From the cell containing the given text, extract its center point as [x, y] coordinate. 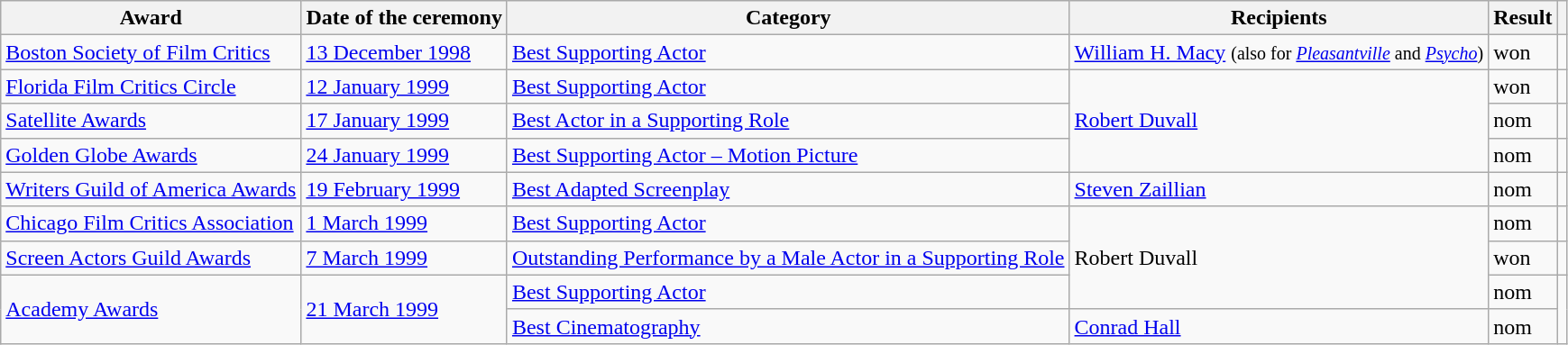
Best Actor in a Supporting Role [788, 121]
Boston Society of Film Critics [151, 52]
1 March 1999 [404, 223]
19 February 1999 [404, 189]
13 December 1998 [404, 52]
Recipients [1279, 18]
Award [151, 18]
Best Adapted Screenplay [788, 189]
Date of the ceremony [404, 18]
17 January 1999 [404, 121]
William H. Macy (also for Pleasantville and Psycho) [1279, 52]
Satellite Awards [151, 121]
Steven Zaillian [1279, 189]
Chicago Film Critics Association [151, 223]
Florida Film Critics Circle [151, 86]
21 March 1999 [404, 309]
Screen Actors Guild Awards [151, 258]
Category [788, 18]
Best Supporting Actor – Motion Picture [788, 155]
24 January 1999 [404, 155]
Writers Guild of America Awards [151, 189]
Academy Awards [151, 309]
Best Cinematography [788, 326]
Result [1523, 18]
Outstanding Performance by a Male Actor in a Supporting Role [788, 258]
12 January 1999 [404, 86]
Golden Globe Awards [151, 155]
Conrad Hall [1279, 326]
7 March 1999 [404, 258]
